Identify which cell holds the provided text, then report its (x, y) central coordinate. 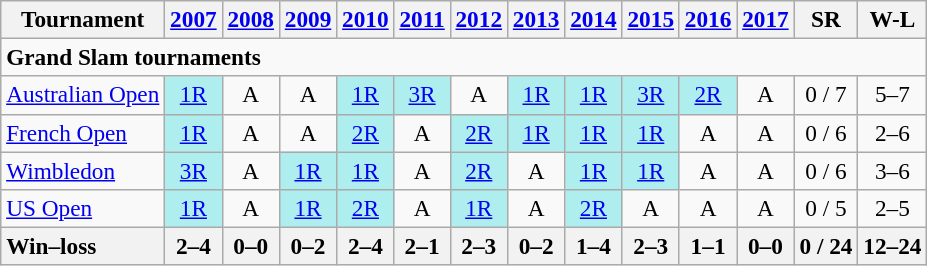
1–4 (594, 246)
0 / 5 (826, 208)
Australian Open (83, 95)
3–6 (892, 170)
2–5 (892, 208)
Win–loss (83, 246)
2–1 (422, 246)
2009 (308, 19)
2012 (478, 19)
2017 (766, 19)
W-L (892, 19)
0 / 24 (826, 246)
2013 (536, 19)
Tournament (83, 19)
Wimbledon (83, 170)
2008 (250, 19)
5–7 (892, 95)
SR (826, 19)
Grand Slam tournaments (464, 57)
French Open (83, 133)
2015 (650, 19)
2011 (422, 19)
2014 (594, 19)
US Open (83, 208)
2010 (366, 19)
2016 (708, 19)
2007 (194, 19)
12–24 (892, 246)
1–1 (708, 246)
2–6 (892, 133)
0 / 7 (826, 95)
